Scan for the cell matching the given text and deliver its [X, Y] coordinate at center. 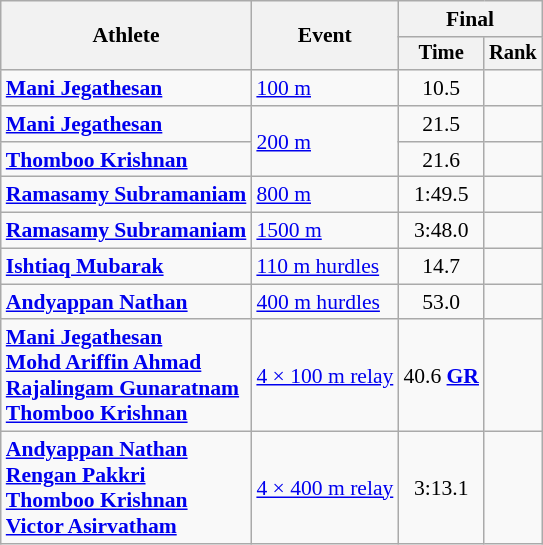
800 m [324, 195]
200 m [324, 142]
1500 m [324, 231]
14.7 [441, 267]
53.0 [441, 302]
Athlete [126, 36]
Thomboo Krishnan [126, 160]
100 m [324, 88]
4 × 400 m relay [324, 488]
Final [470, 19]
Mani JegathesanMohd Ariffin AhmadRajalingam GunaratnamThomboo Krishnan [126, 376]
21.5 [441, 124]
1:49.5 [441, 195]
Event [324, 36]
400 m hurdles [324, 302]
21.6 [441, 160]
110 m hurdles [324, 267]
40.6 GR [441, 376]
Time [441, 54]
Rank [513, 54]
Ishtiaq Mubarak [126, 267]
Andyappan Nathan [126, 302]
10.5 [441, 88]
3:48.0 [441, 231]
Andyappan NathanRengan PakkriThomboo KrishnanVictor Asirvatham [126, 488]
4 × 100 m relay [324, 376]
3:13.1 [441, 488]
